Scan for the cell matching the given text and deliver its (x, y) coordinate at center. 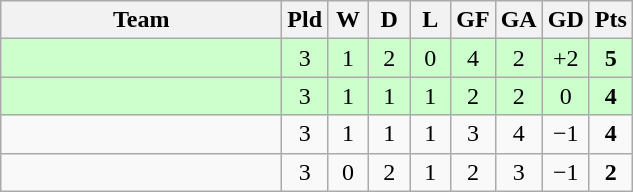
Team (142, 20)
D (390, 20)
5 (610, 58)
Pts (610, 20)
GF (473, 20)
W (348, 20)
Pld (305, 20)
L (430, 20)
+2 (566, 58)
GA (518, 20)
GD (566, 20)
